Return the [X, Y] coordinate for the center point of the cell that contains the specified text.  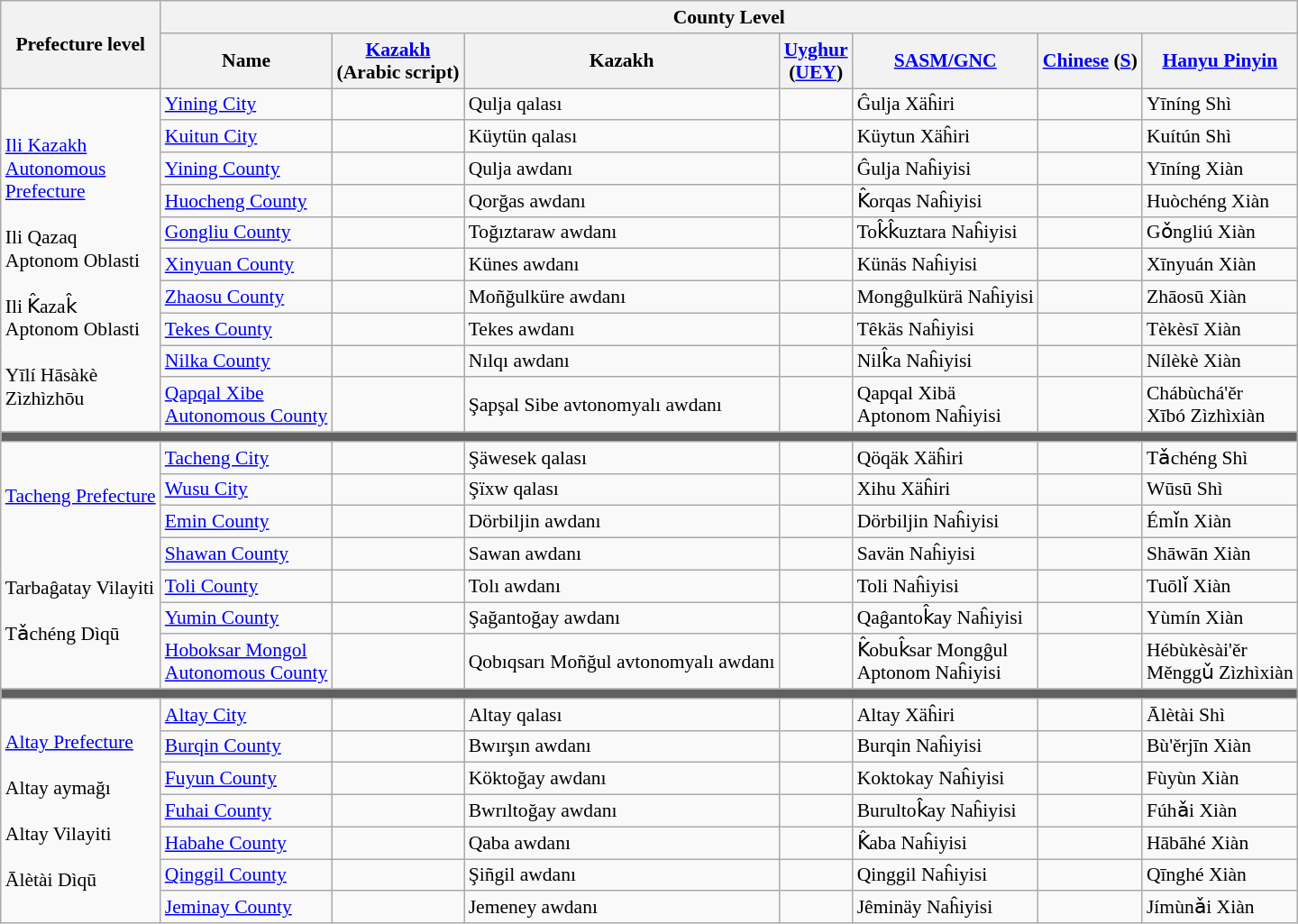
Şapşal Sibe avtonomyalı awdanı [622, 406]
Altay PrefectureAltay aymağıAltay VilayitiĀlètài Dìqū [81, 811]
Habahe County [247, 843]
Tolı awdanı [622, 586]
Dörbiljin awdanı [622, 522]
Qīnghé Xiàn [1220, 875]
Mongĝulkürä Naĥiyisi [946, 297]
Ĝulja Xäĥiri [946, 105]
Xihu Xäĥiri [946, 489]
Şiñgil awdanı [622, 875]
Yining County [247, 169]
Yumin County [247, 618]
Moñğulküre awdanı [622, 297]
Hābāhé Xiàn [1220, 843]
Burultok̂ay Naĥiyisi [946, 811]
K̂obuk̂sar MongĝulAptonom Naĥiyisi [946, 662]
Fùyùn Xiàn [1220, 779]
Tǎchéng Shì [1220, 458]
Chábùchá'ěrXībó Zìzhìxiàn [1220, 406]
Hoboksar MongolAutonomous County [247, 662]
Huòchéng Xiàn [1220, 201]
Şağantoğay awdanı [622, 618]
Bù'ěrjīn Xiàn [1220, 746]
Künäs Naĥiyisi [946, 265]
Küytün qalası [622, 137]
Qinggil Naĥiyisi [946, 875]
Zhaosu County [247, 297]
Şäwesek qalası [622, 458]
Dörbiljin Naĥiyisi [946, 522]
Tok̂k̂uztara Naĥiyisi [946, 233]
Yining City [247, 105]
Wūsū Shì [1220, 489]
Küytun Xäĥiri [946, 137]
Name [247, 61]
Fúhǎi Xiàn [1220, 811]
Bwrıltoğay awdanı [622, 811]
Fuyun County [247, 779]
Hébùkèsài'ěrMěnggǔ Zìzhìxiàn [1220, 662]
Têkäs Naĥiyisi [946, 329]
Nılqı awdanı [622, 361]
County Level [729, 17]
Tuōlǐ Xiàn [1220, 586]
Tekes awdanı [622, 329]
Qobıqsarı Moñğul avtonomyalı awdanı [622, 662]
Sawan awdanı [622, 554]
Nilk̂a Naĥiyisi [946, 361]
Toli County [247, 586]
K̂aba Naĥiyisi [946, 843]
Kazakh [622, 61]
Yīníng Shì [1220, 105]
Wusu City [247, 489]
K̂orqas Naĥiyisi [946, 201]
Tacheng City [247, 458]
Jêminäy Naĥiyisi [946, 908]
Kazakh(Arabic script) [398, 61]
Nílèkè Xiàn [1220, 361]
Shāwān Xiàn [1220, 554]
Qapqal XibäAptonom Naĥiyisi [946, 406]
Burqin County [247, 746]
Jímùnǎi Xiàn [1220, 908]
Shawan County [247, 554]
Qaba awdanı [622, 843]
Nilka County [247, 361]
Qorğas awdanı [622, 201]
Xinyuan County [247, 265]
Kuitun City [247, 137]
Altay Xäĥiri [946, 715]
Xīnyuán Xiàn [1220, 265]
Savän Naĥiyisi [946, 554]
Tèkèsī Xiàn [1220, 329]
Huocheng County [247, 201]
Qaĝantok̂ay Naĥiyisi [946, 618]
Altay City [247, 715]
Zhāosū Xiàn [1220, 297]
Ālètài Shì [1220, 715]
Qöqäk Xäĥiri [946, 458]
Yīníng Xiàn [1220, 169]
Burqin Naĥiyisi [946, 746]
Gongliu County [247, 233]
Qapqal XibeAutonomous County [247, 406]
Ĝulja Naĥiyisi [946, 169]
Toğıztaraw awdanı [622, 233]
Bwırşın awdanı [622, 746]
Qinggil County [247, 875]
Emin County [247, 522]
Altay qalası [622, 715]
Toli Naĥiyisi [946, 586]
Qulja awdanı [622, 169]
Hanyu Pinyin [1220, 61]
Künes awdanı [622, 265]
Tekes County [247, 329]
Köktoğay awdanı [622, 779]
Uyghur(UEY) [817, 61]
Émǐn Xiàn [1220, 522]
Şïxw qalası [622, 489]
Chinese (S) [1091, 61]
SASM/GNC [946, 61]
Qulja qalası [622, 105]
Ili KazakhAutonomousPrefectureIli QazaqAptonom OblastiIli K̂azak̂Aptonom OblastiYīlí HāsàkèZìzhìzhōu [81, 261]
Prefecture level [81, 45]
Kuítún Shì [1220, 137]
Jemeney awdanı [622, 908]
Yùmín Xiàn [1220, 618]
Jeminay County [247, 908]
Tacheng PrefectureTarbaĝatay VilayitiTǎchéng Dìqū [81, 566]
Fuhai County [247, 811]
Koktokay Naĥiyisi [946, 779]
Gǒngliú Xiàn [1220, 233]
